From the cell containing the given text, extract its center point as (X, Y) coordinate. 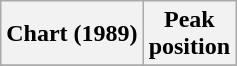
Peakposition (189, 34)
Chart (1989) (72, 34)
